Return [X, Y] of the center of cell containing provided text 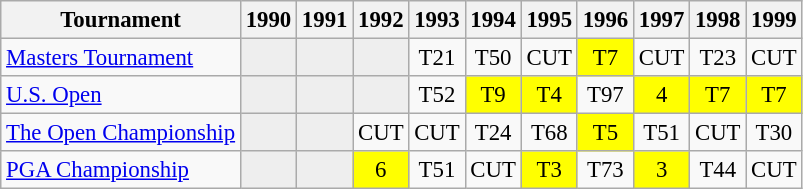
3 [661, 170]
The Open Championship [121, 133]
T5 [605, 133]
T44 [718, 170]
1997 [661, 20]
4 [661, 95]
U.S. Open [121, 95]
T23 [718, 58]
1992 [381, 20]
6 [381, 170]
T9 [493, 95]
1990 [268, 20]
T68 [549, 133]
1999 [774, 20]
1993 [437, 20]
T52 [437, 95]
T3 [549, 170]
T4 [549, 95]
PGA Championship [121, 170]
1991 [325, 20]
1995 [549, 20]
Tournament [121, 20]
T24 [493, 133]
T50 [493, 58]
1998 [718, 20]
1994 [493, 20]
T30 [774, 133]
1996 [605, 20]
T21 [437, 58]
T73 [605, 170]
T97 [605, 95]
Masters Tournament [121, 58]
